Pinpoint the cell where the given text exists, returning its [X, Y] midpoint coordinate. 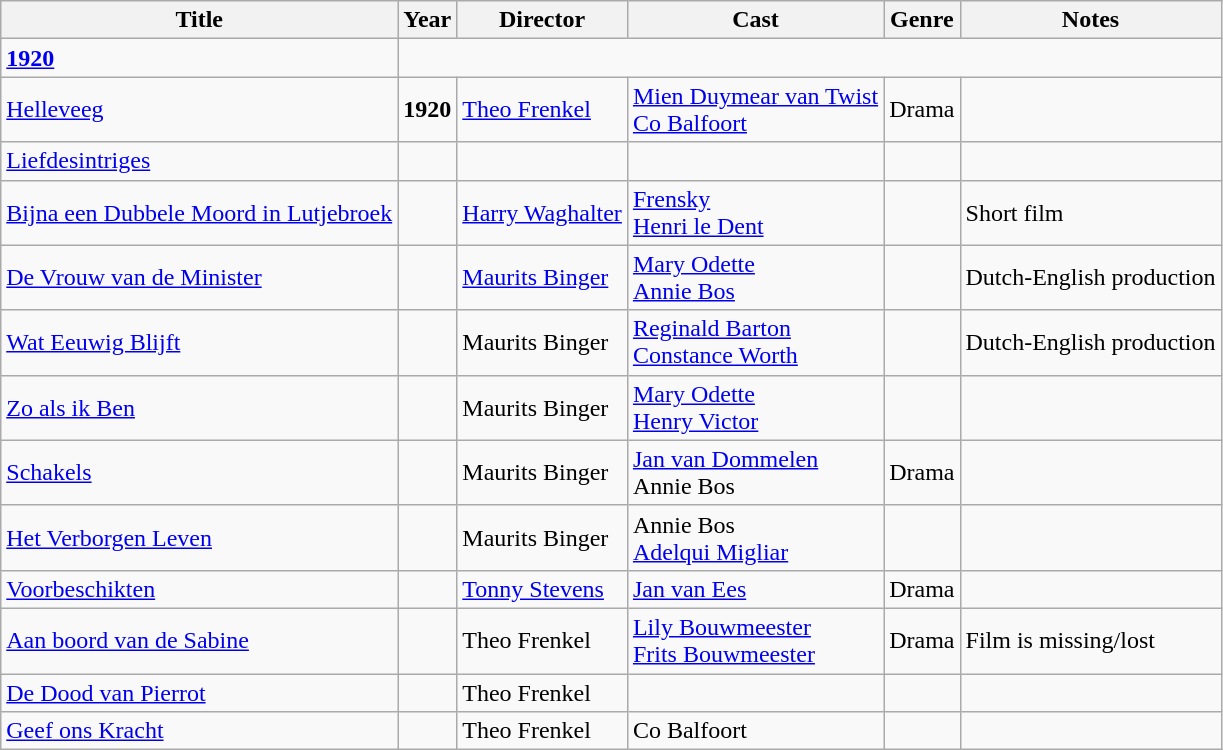
Wat Eeuwig Blijft [200, 342]
Jan van Ees [755, 589]
De Vrouw van de Minister [200, 278]
Title [200, 20]
Lily BouwmeesterFrits Bouwmeester [755, 640]
Film is missing/lost [1090, 640]
Harry Waghalter [542, 212]
Cast [755, 20]
Mary OdetteAnnie Bos [755, 278]
Voorbeschikten [200, 589]
Tonny Stevens [542, 589]
Zo als ik Ben [200, 408]
Helleveeg [200, 110]
Year [428, 20]
Co Balfoort [755, 731]
Schakels [200, 472]
Jan van DommelenAnnie Bos [755, 472]
Annie BosAdelqui Migliar [755, 538]
Bijna een Dubbele Moord in Lutjebroek [200, 212]
Mien Duymear van TwistCo Balfoort [755, 110]
FrenskyHenri le Dent [755, 212]
Reginald BartonConstance Worth [755, 342]
Geef ons Kracht [200, 731]
De Dood van Pierrot [200, 693]
Notes [1090, 20]
Aan boord van de Sabine [200, 640]
Director [542, 20]
Short film [1090, 212]
Genre [922, 20]
Liefdesintriges [200, 161]
Mary OdetteHenry Victor [755, 408]
Het Verborgen Leven [200, 538]
